Return [X, Y] of the center of cell containing provided text 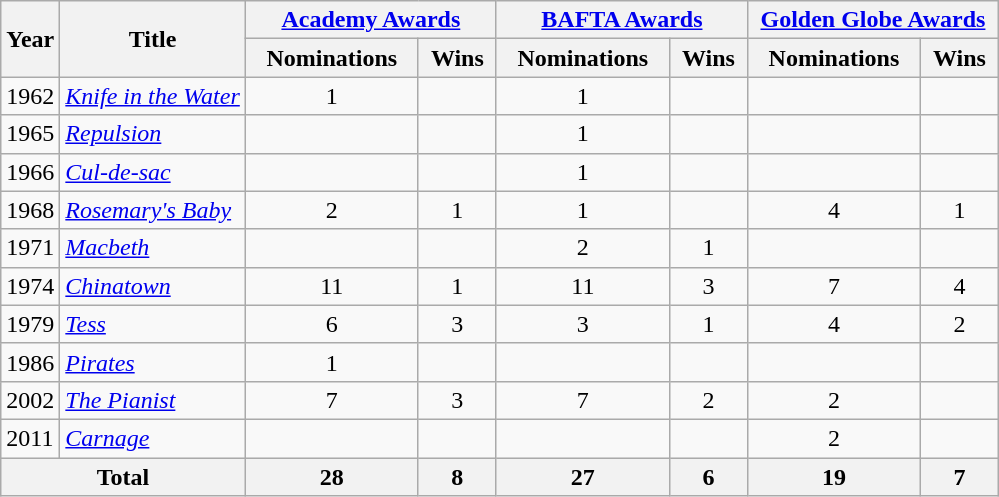
Tess [153, 324]
Academy Awards [370, 20]
Carnage [153, 438]
Knife in the Water [153, 96]
Rosemary's Baby [153, 210]
Title [153, 39]
8 [457, 477]
The Pianist [153, 400]
Pirates [153, 362]
1966 [30, 172]
19 [834, 477]
27 [582, 477]
Total [124, 477]
1968 [30, 210]
28 [332, 477]
Year [30, 39]
1971 [30, 248]
2011 [30, 438]
2002 [30, 400]
1986 [30, 362]
1965 [30, 134]
Macbeth [153, 248]
Chinatown [153, 286]
1962 [30, 96]
Cul-de-sac [153, 172]
1979 [30, 324]
Repulsion [153, 134]
Golden Globe Awards [872, 20]
BAFTA Awards [622, 20]
1974 [30, 286]
